From the cell containing the given text, extract its center point as (x, y) coordinate. 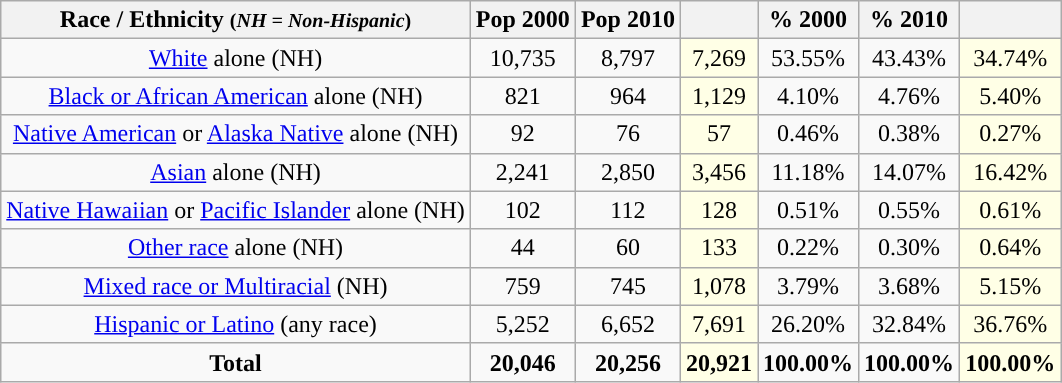
4.10% (808, 96)
Native Hawaiian or Pacific Islander alone (NH) (236, 210)
Asian alone (NH) (236, 172)
3.68% (910, 286)
32.84% (910, 324)
Native American or Alaska Native alone (NH) (236, 134)
3.79% (808, 286)
% 2000 (808, 20)
0.27% (1010, 134)
57 (718, 134)
0.38% (910, 134)
5.40% (1010, 96)
112 (628, 210)
7,691 (718, 324)
Race / Ethnicity (NH = Non-Hispanic) (236, 20)
3,456 (718, 172)
1,078 (718, 286)
92 (522, 134)
0.30% (910, 248)
11.18% (808, 172)
5.15% (1010, 286)
20,256 (628, 362)
821 (522, 96)
20,921 (718, 362)
76 (628, 134)
0.55% (910, 210)
Pop 2000 (522, 20)
White alone (NH) (236, 58)
% 2010 (910, 20)
44 (522, 248)
34.74% (1010, 58)
14.07% (910, 172)
0.46% (808, 134)
7,269 (718, 58)
43.43% (910, 58)
133 (718, 248)
745 (628, 286)
60 (628, 248)
26.20% (808, 324)
2,850 (628, 172)
5,252 (522, 324)
0.61% (1010, 210)
8,797 (628, 58)
964 (628, 96)
Hispanic or Latino (any race) (236, 324)
10,735 (522, 58)
16.42% (1010, 172)
Pop 2010 (628, 20)
20,046 (522, 362)
128 (718, 210)
1,129 (718, 96)
2,241 (522, 172)
759 (522, 286)
0.64% (1010, 248)
102 (522, 210)
0.51% (808, 210)
Mixed race or Multiracial (NH) (236, 286)
36.76% (1010, 324)
Black or African American alone (NH) (236, 96)
53.55% (808, 58)
Other race alone (NH) (236, 248)
4.76% (910, 96)
Total (236, 362)
0.22% (808, 248)
6,652 (628, 324)
